Return the [x, y] coordinate for the center point of the cell that contains the specified text.  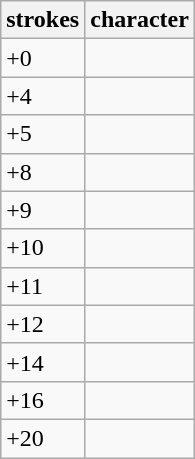
+10 [43, 248]
+12 [43, 324]
character [140, 20]
+8 [43, 172]
+11 [43, 286]
+0 [43, 58]
+5 [43, 134]
+14 [43, 362]
strokes [43, 20]
+9 [43, 210]
+20 [43, 438]
+4 [43, 96]
+16 [43, 400]
